Determine the (x, y) coordinate at the center of the cell enclosing the given text.  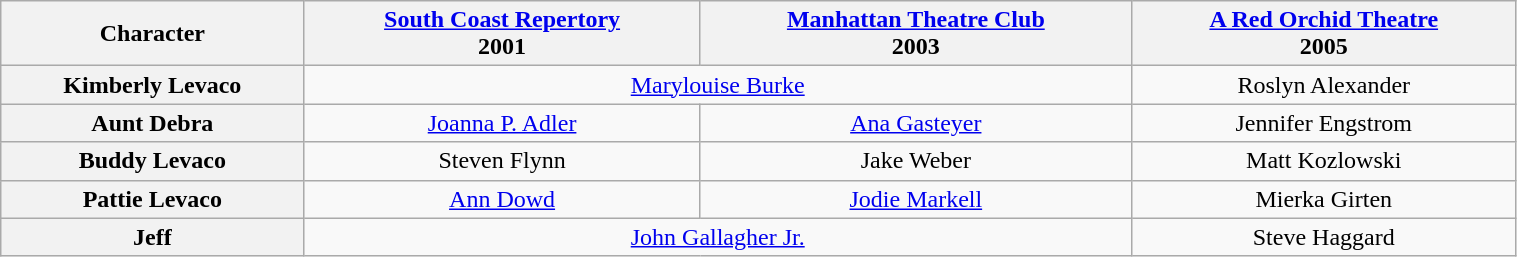
Aunt Debra (152, 123)
Roslyn Alexander (1324, 85)
Kimberly Levaco (152, 85)
Marylouise Burke (718, 85)
Ann Dowd (502, 199)
Buddy Levaco (152, 161)
Steven Flynn (502, 161)
Jodie Markell (916, 199)
Mierka Girten (1324, 199)
Jennifer Engstrom (1324, 123)
John Gallagher Jr. (718, 237)
Matt Kozlowski (1324, 161)
Jake Weber (916, 161)
Jeff (152, 237)
South Coast Repertory2001 (502, 34)
Joanna P. Adler (502, 123)
Character (152, 34)
Steve Haggard (1324, 237)
Pattie Levaco (152, 199)
Manhattan Theatre Club2003 (916, 34)
Ana Gasteyer (916, 123)
A Red Orchid Theatre2005 (1324, 34)
